Locate the cell with the specified text and output its [X, Y] center coordinate. 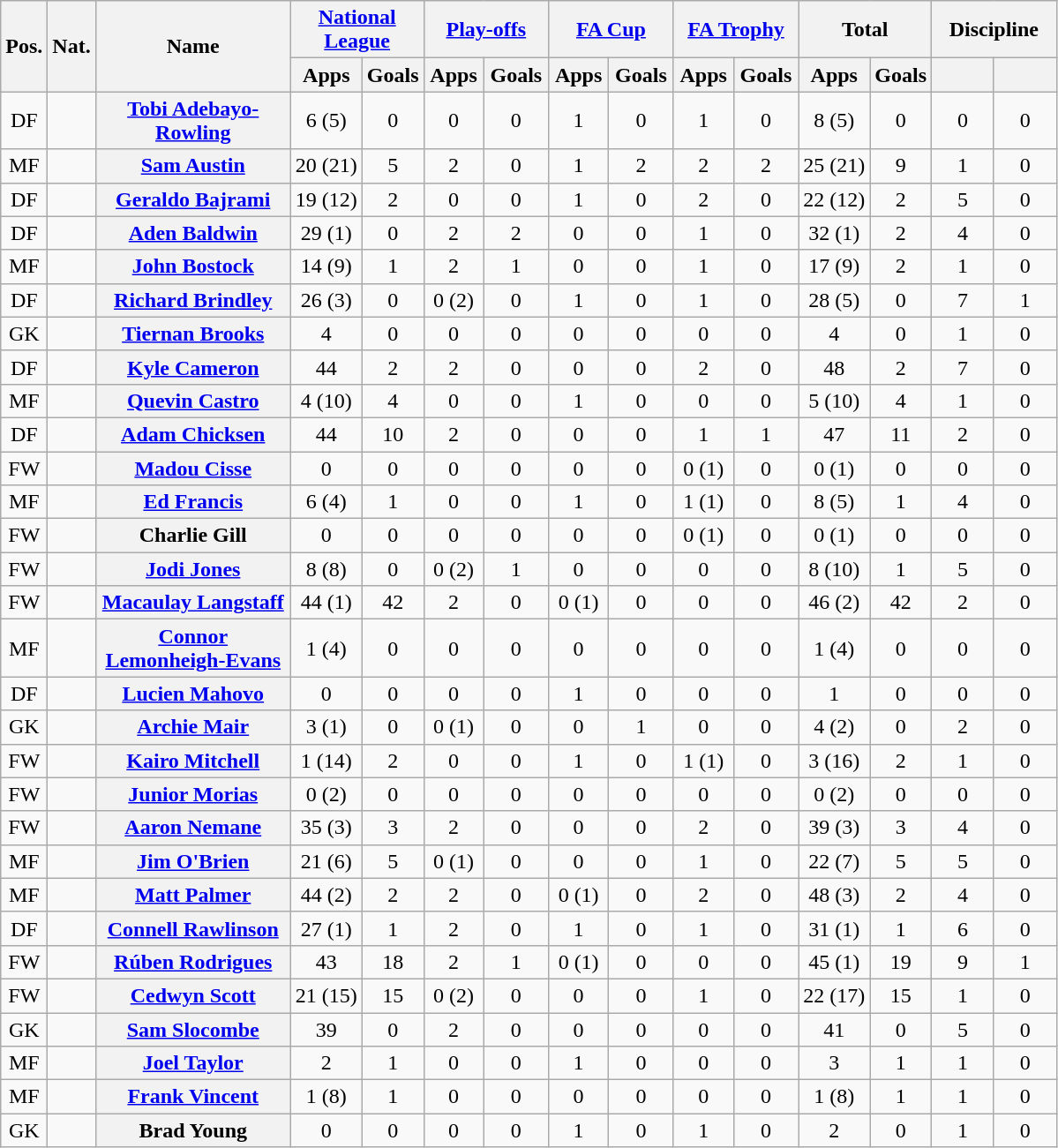
Cedwyn Scott [192, 995]
Junior Morias [192, 794]
Richard Brindley [192, 300]
45 (1) [835, 962]
8 (10) [835, 569]
32 (1) [835, 233]
46 (2) [835, 603]
National League [356, 30]
48 [835, 367]
Aden Baldwin [192, 233]
6 [964, 928]
10 [393, 434]
4 (10) [326, 401]
Quevin Castro [192, 401]
Ed Francis [192, 502]
Kairo Mitchell [192, 761]
Madou Cisse [192, 469]
14 (9) [326, 266]
Discipline [994, 30]
21 (15) [326, 995]
Charlie Gill [192, 536]
Nat. [71, 46]
Jim O'Brien [192, 861]
22 (17) [835, 995]
Play-offs [486, 30]
17 (9) [835, 266]
Name [192, 46]
29 (1) [326, 233]
Jodi Jones [192, 569]
8 (8) [326, 569]
44 (2) [326, 895]
44 (1) [326, 603]
Macaulay Langstaff [192, 603]
Tiernan Brooks [192, 334]
Aaron Nemane [192, 828]
47 [835, 434]
Connor Lemonheigh-Evans [192, 648]
19 (12) [326, 199]
FA Trophy [736, 30]
25 (21) [835, 166]
Connell Rawlinson [192, 928]
5 (10) [835, 401]
43 [326, 962]
John Bostock [192, 266]
Lucien Mahovo [192, 694]
Matt Palmer [192, 895]
31 (1) [835, 928]
28 (5) [835, 300]
39 [326, 1030]
Sam Austin [192, 166]
6 (5) [326, 120]
Rúben Rodrigues [192, 962]
18 [393, 962]
Archie Mair [192, 727]
22 (12) [835, 199]
Frank Vincent [192, 1097]
Kyle Cameron [192, 367]
41 [835, 1030]
Sam Slocombe [192, 1030]
22 (7) [835, 861]
3 (1) [326, 727]
20 (21) [326, 166]
48 (3) [835, 895]
6 (4) [326, 502]
Joel Taylor [192, 1063]
19 [901, 962]
Tobi Adebayo-Rowling [192, 120]
4 (2) [835, 727]
Brad Young [192, 1130]
11 [901, 434]
21 (6) [326, 861]
35 (3) [326, 828]
26 (3) [326, 300]
Total [865, 30]
Geraldo Bajrami [192, 199]
39 (3) [835, 828]
Pos. [25, 46]
FA Cup [612, 30]
27 (1) [326, 928]
1 (14) [326, 761]
3 (16) [835, 761]
Adam Chicksen [192, 434]
